Return [X, Y] of the center of cell containing provided text 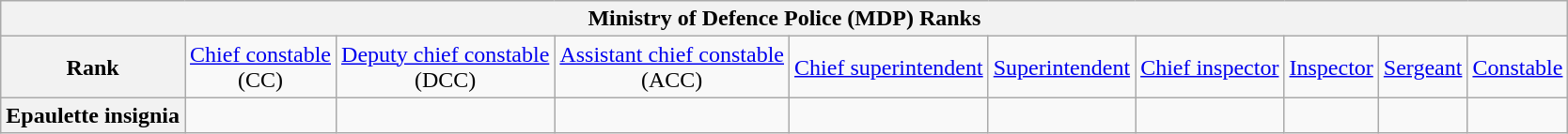
Assistant chief constable(ACC) [672, 67]
Rank [93, 67]
Constable [1517, 67]
Inspector [1331, 67]
Deputy chief constable(DCC) [446, 67]
Ministry of Defence Police (MDP) Ranks [784, 19]
Sergeant [1423, 67]
Epaulette insignia [93, 115]
Chief superintendent [889, 67]
Superintendent [1061, 67]
Chief constable(CC) [261, 67]
Chief inspector [1210, 67]
